Return the [x, y] coordinate for the center point of the cell that contains the specified text.  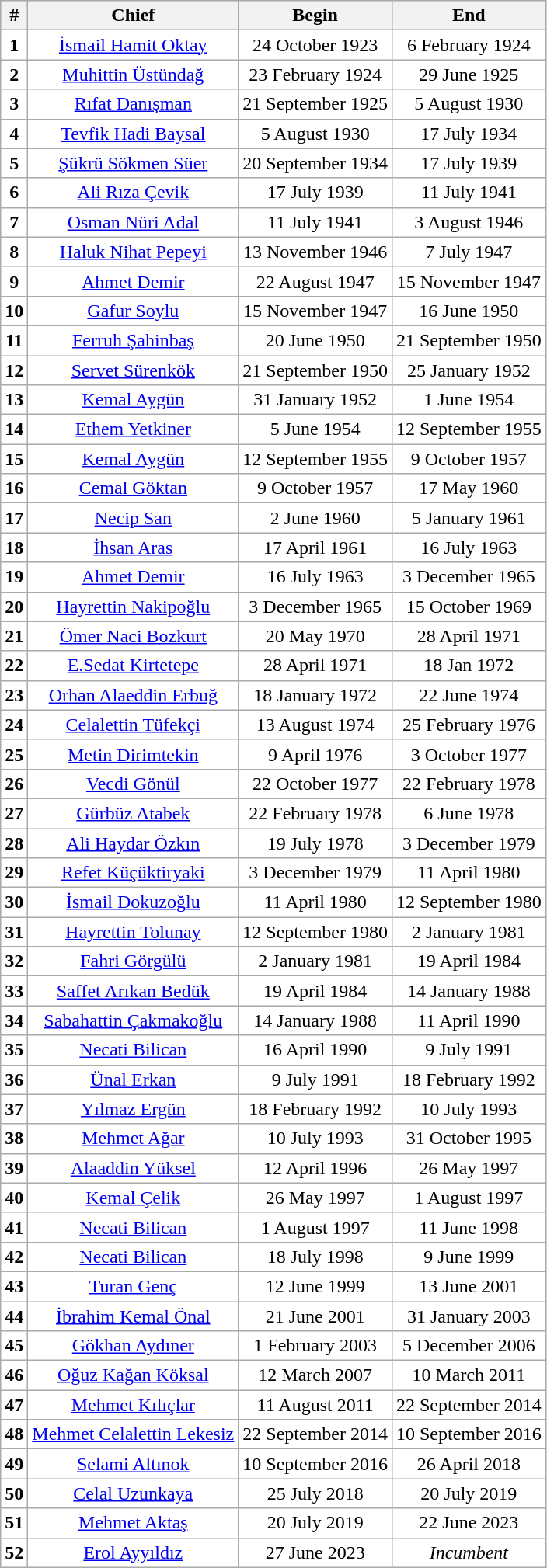
33 [14, 991]
22 August 1947 [315, 281]
15 [14, 459]
Mehmet Celalettin Lekesiz [134, 1434]
Begin [315, 16]
9 [14, 281]
25 February 1976 [469, 725]
22 October 1977 [315, 784]
12 March 2007 [315, 1375]
Gafur Soylu [134, 311]
39 [14, 1168]
Metin Dirimtekin [134, 754]
46 [14, 1375]
21 September 1925 [315, 104]
# [14, 16]
6 February 1924 [469, 45]
16 June 1950 [469, 311]
18 July 1998 [315, 1257]
18 Jan 1972 [469, 666]
Ünal Erkan [134, 1080]
İbrahim Kemal Önal [134, 1316]
10 March 2011 [469, 1375]
24 October 1923 [315, 45]
14 [14, 429]
12 April 1996 [315, 1168]
40 [14, 1198]
İsmail Dokuzoğlu [134, 902]
Şükrü Sökmen Süer [134, 163]
51 [14, 1523]
7 July 1947 [469, 252]
5 June 1954 [315, 429]
11 [14, 340]
İhsan Aras [134, 548]
11 August 2011 [315, 1405]
Oğuz Kağan Köksal [134, 1375]
11 April 1990 [469, 1020]
Vecdi Gönül [134, 784]
13 [14, 400]
Ferruh Şahinbaş [134, 340]
13 August 1974 [315, 725]
Saffet Arıkan Bedük [134, 991]
Refet Küçüktiryaki [134, 873]
3 [14, 104]
Erol Ayyıldız [134, 1552]
Osman Nüri Adal [134, 222]
12 [14, 370]
16 [14, 488]
3 August 1946 [469, 222]
41 [14, 1227]
Hayrettin Nakipoğlu [134, 607]
Rıfat Danışman [134, 104]
7 [14, 222]
İsmail Hamit Oktay [134, 45]
32 [14, 961]
25 July 2018 [315, 1493]
38 [14, 1139]
6 [14, 193]
2 [14, 75]
6 June 1978 [469, 813]
25 January 1952 [469, 370]
Muhittin Üstündağ [134, 75]
23 [14, 695]
31 January 2003 [469, 1316]
9 June 1999 [469, 1257]
Selami Altınok [134, 1464]
Mehmet Aktaş [134, 1523]
49 [14, 1464]
Ethem Yetkiner [134, 429]
Fahri Görgülü [134, 961]
48 [14, 1434]
Orhan Alaeddin Erbuğ [134, 695]
21 [14, 636]
3 October 1977 [469, 754]
Gökhan Aydıner [134, 1346]
23 February 1924 [315, 75]
E.Sedat Kirtetepe [134, 666]
Yılmaz Ergün [134, 1109]
22 June 1974 [469, 695]
30 [14, 902]
Haluk Nihat Pepeyi [134, 252]
45 [14, 1346]
20 May 1970 [315, 636]
22 [14, 666]
5 January 1961 [469, 518]
Ali Haydar Özkın [134, 843]
Chief [134, 16]
16 April 1990 [315, 1050]
17 July 1934 [469, 134]
44 [14, 1316]
27 [14, 813]
Gürbüz Atabek [134, 813]
43 [14, 1286]
5 [14, 163]
Ömer Naci Bozkurt [134, 636]
52 [14, 1552]
9 April 1976 [315, 754]
20 June 1950 [315, 340]
26 [14, 784]
17 April 1961 [315, 548]
47 [14, 1405]
1 [14, 45]
Tevfik Hadi Baysal [134, 134]
4 [14, 134]
50 [14, 1493]
31 January 1952 [315, 400]
22 June 2023 [469, 1523]
42 [14, 1257]
11 June 1998 [469, 1227]
Mehmet Ağar [134, 1139]
8 [14, 252]
27 June 2023 [315, 1552]
Hayrettin Tolunay [134, 932]
21 June 2001 [315, 1316]
18 [14, 548]
31 [14, 932]
2 June 1960 [315, 518]
20 September 1934 [315, 163]
Alaaddin Yüksel [134, 1168]
Cemal Göktan [134, 488]
End [469, 16]
17 May 1960 [469, 488]
36 [14, 1080]
20 [14, 607]
1 June 1954 [469, 400]
17 [14, 518]
35 [14, 1050]
Incumbent [469, 1552]
19 July 1978 [315, 843]
Kemal Çelik [134, 1198]
29 [14, 873]
31 October 1995 [469, 1139]
13 November 1946 [315, 252]
25 [14, 754]
13 June 2001 [469, 1286]
Turan Genç [134, 1286]
24 [14, 725]
1 February 2003 [315, 1346]
Necip San [134, 518]
28 [14, 843]
Mehmet Kılıçlar [134, 1405]
Celalettin Tüfekçi [134, 725]
5 December 2006 [469, 1346]
37 [14, 1109]
10 [14, 311]
Sabahattin Çakmakoğlu [134, 1020]
18 January 1972 [315, 695]
Celal Uzunkaya [134, 1493]
26 April 2018 [469, 1464]
12 June 1999 [315, 1286]
19 [14, 577]
Ali Rıza Çevik [134, 193]
15 October 1969 [469, 607]
Servet Sürenkök [134, 370]
34 [14, 1020]
29 June 1925 [469, 75]
